Find where the given text appears and provide that cell's center as (x, y) coordinate. 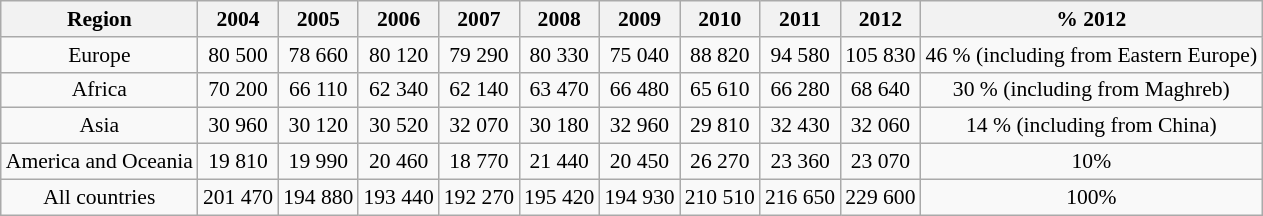
70 200 (238, 90)
21 440 (559, 162)
18 770 (479, 162)
20 460 (398, 162)
62 340 (398, 90)
30 960 (238, 126)
78 660 (318, 55)
68 640 (880, 90)
210 510 (720, 197)
19 810 (238, 162)
2011 (800, 19)
229 600 (880, 197)
All countries (100, 197)
192 270 (479, 197)
80 330 (559, 55)
66 480 (639, 90)
30 % (including from Maghreb) (1092, 90)
66 110 (318, 90)
Region (100, 19)
79 290 (479, 55)
20 450 (639, 162)
30 520 (398, 126)
62 140 (479, 90)
2012 (880, 19)
10% (1092, 162)
94 580 (800, 55)
80 500 (238, 55)
23 360 (800, 162)
194 880 (318, 197)
66 280 (800, 90)
193 440 (398, 197)
Asia (100, 126)
75 040 (639, 55)
2004 (238, 19)
29 810 (720, 126)
Africa (100, 90)
2007 (479, 19)
19 990 (318, 162)
2006 (398, 19)
105 830 (880, 55)
100% (1092, 197)
30 120 (318, 126)
2008 (559, 19)
194 930 (639, 197)
2009 (639, 19)
Europe (100, 55)
65 610 (720, 90)
14 % (including from China) (1092, 126)
216 650 (800, 197)
80 120 (398, 55)
195 420 (559, 197)
% 2012 (1092, 19)
32 960 (639, 126)
46 % (including from Eastern Europe) (1092, 55)
26 270 (720, 162)
23 070 (880, 162)
32 070 (479, 126)
32 060 (880, 126)
63 470 (559, 90)
32 430 (800, 126)
88 820 (720, 55)
201 470 (238, 197)
2005 (318, 19)
America and Oceania (100, 162)
30 180 (559, 126)
2010 (720, 19)
